Locate the cell with the specified text and output its [x, y] center coordinate. 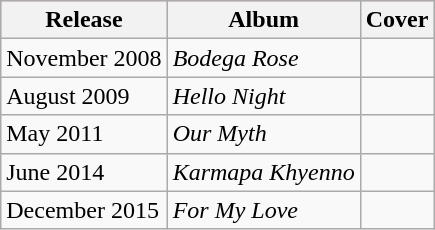
Karmapa Khyenno [264, 172]
For My Love [264, 210]
May 2011 [84, 134]
Our Myth [264, 134]
August 2009 [84, 96]
Cover [397, 20]
Release [84, 20]
Album [264, 20]
Hello Night [264, 96]
November 2008 [84, 58]
December 2015 [84, 210]
June 2014 [84, 172]
Bodega Rose [264, 58]
